For the text-containing cell, return its midpoint in (X, Y) coordinate format. 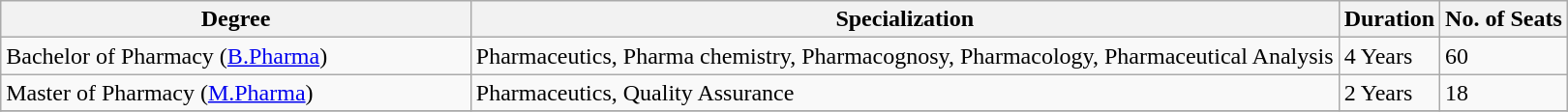
Pharmaceutics, Pharma chemistry, Pharmacognosy, Pharmacology, Pharmaceutical Analysis (904, 56)
No. of Seats (1504, 19)
Master of Pharmacy (M.Pharma) (236, 93)
4 Years (1389, 56)
Specialization (904, 19)
Duration (1389, 19)
18 (1504, 93)
Degree (236, 19)
Bachelor of Pharmacy (B.Pharma) (236, 56)
60 (1504, 56)
Pharmaceutics, Quality Assurance (904, 93)
2 Years (1389, 93)
